Return (X, Y) of the center of cell containing provided text 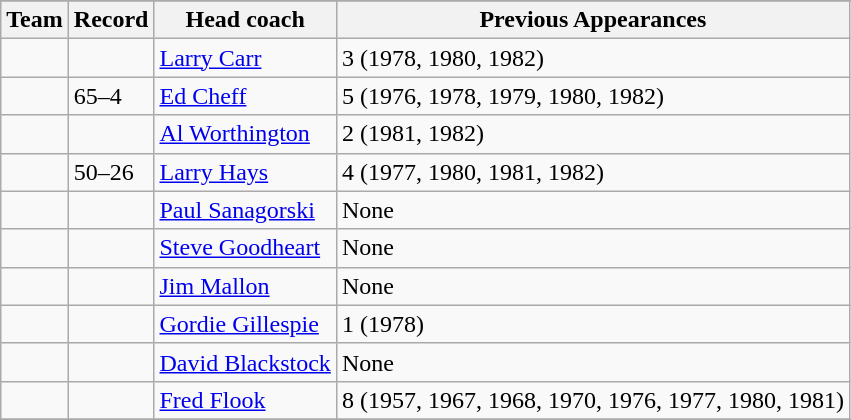
Head coach (245, 20)
Team (35, 20)
Record (111, 20)
50–26 (111, 172)
Fred Flook (245, 400)
Ed Cheff (245, 96)
Paul Sanagorski (245, 210)
4 (1977, 1980, 1981, 1982) (592, 172)
8 (1957, 1967, 1968, 1970, 1976, 1977, 1980, 1981) (592, 400)
Larry Carr (245, 58)
Larry Hays (245, 172)
Steve Goodheart (245, 248)
3 (1978, 1980, 1982) (592, 58)
Gordie Gillespie (245, 324)
2 (1981, 1982) (592, 134)
David Blackstock (245, 362)
Al Worthington (245, 134)
5 (1976, 1978, 1979, 1980, 1982) (592, 96)
Previous Appearances (592, 20)
Jim Mallon (245, 286)
65–4 (111, 96)
1 (1978) (592, 324)
